Pinpoint the cell where the given text exists, returning its [x, y] midpoint coordinate. 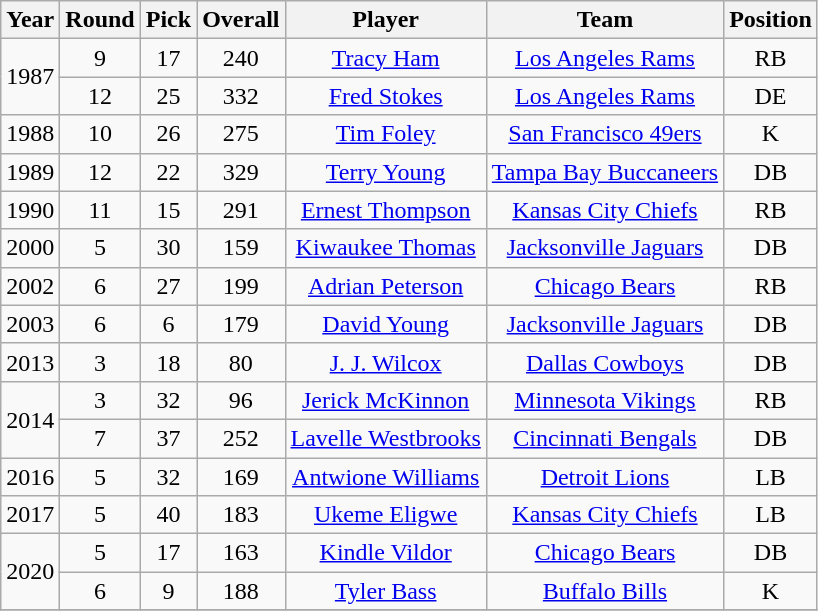
Minnesota Vikings [604, 400]
2017 [30, 515]
7 [100, 438]
Ernest Thompson [386, 210]
329 [241, 172]
Tampa Bay Buccaneers [604, 172]
Player [386, 20]
11 [100, 210]
15 [168, 210]
1988 [30, 134]
Tracy Ham [386, 58]
Tyler Bass [386, 591]
Team [604, 20]
Detroit Lions [604, 477]
Buffalo Bills [604, 591]
Dallas Cowboys [604, 362]
37 [168, 438]
240 [241, 58]
Adrian Peterson [386, 286]
Pick [168, 20]
Antwione Williams [386, 477]
Tim Foley [386, 134]
332 [241, 96]
25 [168, 96]
22 [168, 172]
40 [168, 515]
San Francisco 49ers [604, 134]
2000 [30, 248]
80 [241, 362]
188 [241, 591]
2014 [30, 419]
2016 [30, 477]
1987 [30, 77]
Lavelle Westbrooks [386, 438]
Year [30, 20]
Fred Stokes [386, 96]
10 [100, 134]
163 [241, 553]
J. J. Wilcox [386, 362]
David Young [386, 324]
252 [241, 438]
169 [241, 477]
DE [771, 96]
Position [771, 20]
2002 [30, 286]
159 [241, 248]
18 [168, 362]
199 [241, 286]
26 [168, 134]
Round [100, 20]
30 [168, 248]
Overall [241, 20]
2013 [30, 362]
Ukeme Eligwe [386, 515]
183 [241, 515]
Terry Young [386, 172]
Jerick McKinnon [386, 400]
Kiwaukee Thomas [386, 248]
96 [241, 400]
179 [241, 324]
1990 [30, 210]
27 [168, 286]
2020 [30, 572]
1989 [30, 172]
2003 [30, 324]
Cincinnati Bengals [604, 438]
275 [241, 134]
291 [241, 210]
Kindle Vildor [386, 553]
